Determine the [X, Y] coordinate at the center of the cell enclosing the given text.  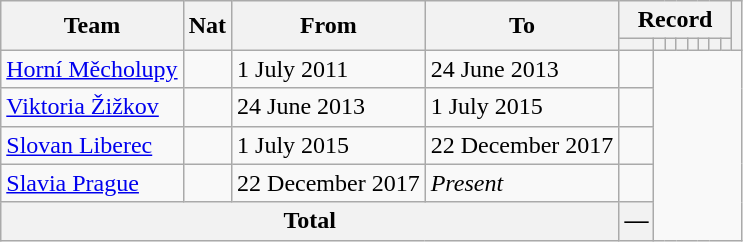
Viktoria Žižkov [92, 107]
Slovan Liberec [92, 145]
Present [522, 183]
Nat [207, 26]
From [329, 26]
Total [310, 221]
Horní Měcholupy [92, 69]
To [522, 26]
Team [92, 26]
1 July 2011 [329, 69]
Record [675, 20]
Slavia Prague [92, 183]
— [636, 221]
